Pinpoint the cell where the given text exists, returning its [x, y] midpoint coordinate. 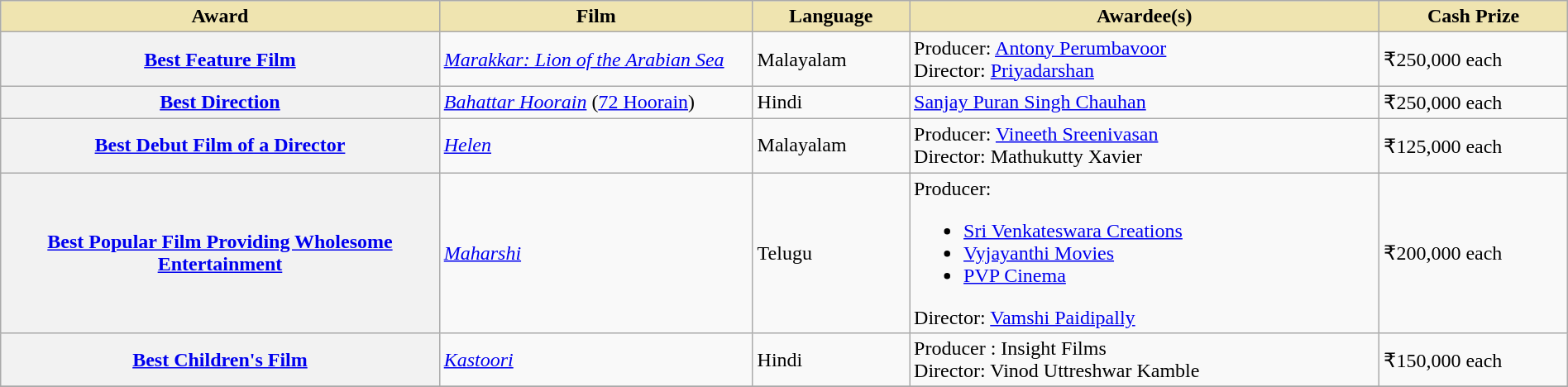
Marakkar: Lion of the Arabian Sea [595, 60]
Film [595, 17]
Producer: Antony PerumbavoorDirector: Priyadarshan [1145, 60]
Helen [595, 146]
Producer: Vineeth SreenivasanDirector: Mathukutty Xavier [1145, 146]
Telugu [830, 252]
Producer : Insight FilmsDirector: Vinod Uttreshwar Kamble [1145, 361]
₹125,000 each [1474, 146]
Kastoori [595, 361]
Best Feature Film [220, 60]
₹200,000 each [1474, 252]
Cash Prize [1474, 17]
Sanjay Puran Singh Chauhan [1145, 103]
Awardee(s) [1145, 17]
Best Direction [220, 103]
Award [220, 17]
Maharshi [595, 252]
Bahattar Hoorain (72 Hoorain) [595, 103]
Language [830, 17]
Best Popular Film Providing Wholesome Entertainment [220, 252]
Producer:Sri Venkateswara CreationsVyjayanthi MoviesPVP CinemaDirector: Vamshi Paidipally [1145, 252]
Best Debut Film of a Director [220, 146]
Best Children's Film [220, 361]
₹150,000 each [1474, 361]
